Output the (X, Y) coordinate of the center of the cell containing the given text.  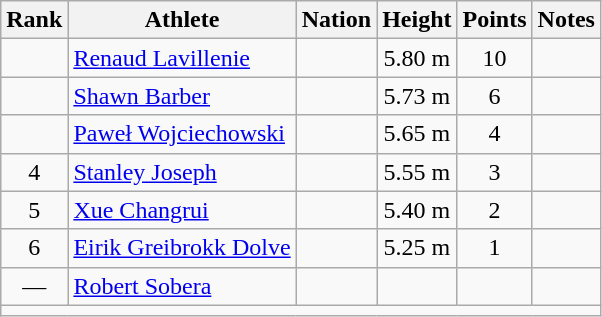
Xue Changrui (182, 210)
5.80 m (417, 58)
Athlete (182, 20)
5.73 m (417, 96)
Robert Sobera (182, 286)
3 (494, 172)
Eirik Greibrokk Dolve (182, 248)
2 (494, 210)
Stanley Joseph (182, 172)
Shawn Barber (182, 96)
10 (494, 58)
Renaud Lavillenie (182, 58)
Paweł Wojciechowski (182, 134)
Notes (566, 20)
Rank (34, 20)
5.55 m (417, 172)
5 (34, 210)
1 (494, 248)
Nation (336, 20)
Points (494, 20)
5.25 m (417, 248)
— (34, 286)
5.65 m (417, 134)
5.40 m (417, 210)
Height (417, 20)
